From the cell containing the given text, extract its center point as [x, y] coordinate. 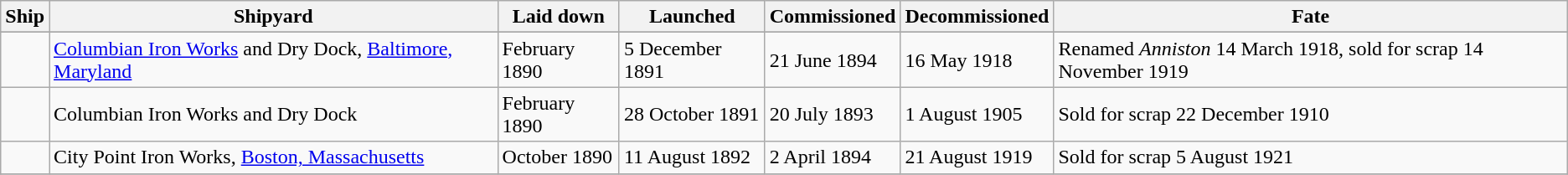
City Point Iron Works, Boston, Massachusetts [274, 157]
20 July 1893 [833, 114]
21 June 1894 [833, 60]
Commissioned [833, 17]
Sold for scrap 5 August 1921 [1310, 157]
21 August 1919 [977, 157]
Columbian Iron Works and Dry Dock [274, 114]
28 October 1891 [692, 114]
Shipyard [274, 17]
Columbian Iron Works and Dry Dock, Baltimore, Maryland [274, 60]
October 1890 [558, 157]
Fate [1310, 17]
Launched [692, 17]
Sold for scrap 22 December 1910 [1310, 114]
2 April 1894 [833, 157]
Laid down [558, 17]
1 August 1905 [977, 114]
Decommissioned [977, 17]
Ship [25, 17]
16 May 1918 [977, 60]
11 August 1892 [692, 157]
Renamed Anniston 14 March 1918, sold for scrap 14 November 1919 [1310, 60]
5 December 1891 [692, 60]
